Search for the cell housing the specified text and yield its [x, y] center coordinate. 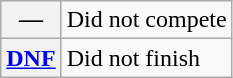
Did not finish [146, 58]
DNF [31, 58]
— [31, 20]
Did not compete [146, 20]
